Pinpoint the cell where the given text exists, returning its (X, Y) midpoint coordinate. 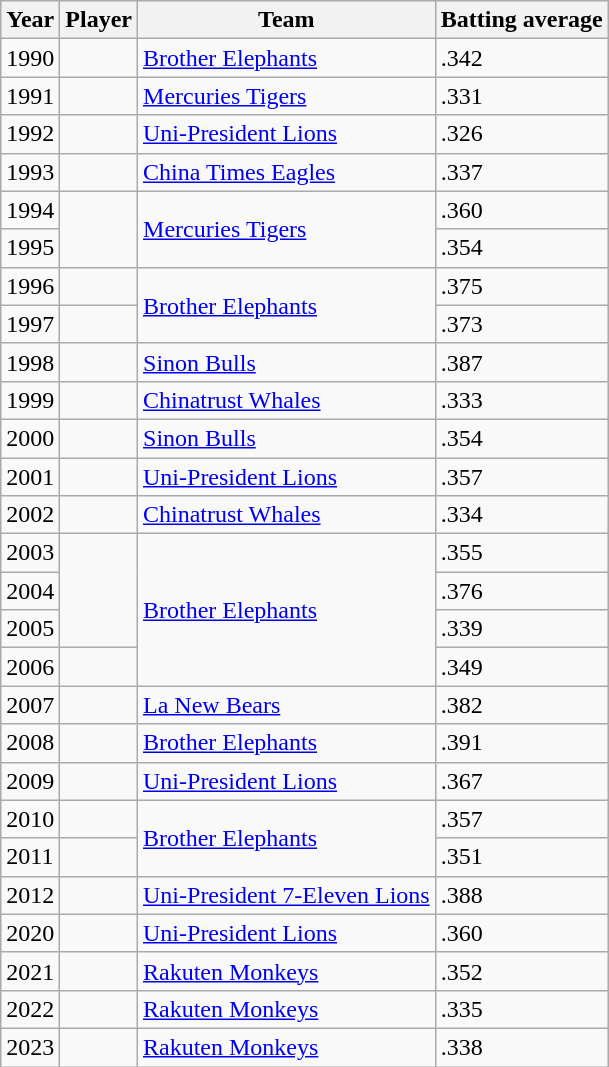
1996 (30, 286)
2005 (30, 629)
.388 (522, 895)
.337 (522, 172)
1992 (30, 134)
Uni-President 7-Eleven Lions (287, 895)
2001 (30, 477)
.331 (522, 96)
2006 (30, 667)
.349 (522, 667)
1997 (30, 324)
.352 (522, 971)
1998 (30, 362)
.391 (522, 743)
.338 (522, 1047)
China Times Eagles (287, 172)
.387 (522, 362)
2004 (30, 591)
.334 (522, 515)
Player (99, 20)
.342 (522, 58)
1993 (30, 172)
2023 (30, 1047)
Team (287, 20)
2000 (30, 438)
.333 (522, 400)
Year (30, 20)
Batting average (522, 20)
2008 (30, 743)
.367 (522, 781)
.335 (522, 1009)
1991 (30, 96)
2010 (30, 819)
.373 (522, 324)
2002 (30, 515)
2022 (30, 1009)
2011 (30, 857)
.382 (522, 705)
.326 (522, 134)
.375 (522, 286)
.355 (522, 553)
1999 (30, 400)
La New Bears (287, 705)
2021 (30, 971)
2009 (30, 781)
.339 (522, 629)
2012 (30, 895)
2020 (30, 933)
1995 (30, 248)
2007 (30, 705)
1994 (30, 210)
.376 (522, 591)
.351 (522, 857)
2003 (30, 553)
1990 (30, 58)
